Return the [X, Y] coordinate for the center point of the cell that contains the specified text.  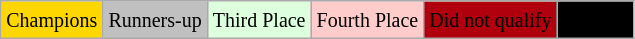
Fourth Place [368, 20]
Runners-up [155, 20]
Third Place [259, 20]
Did not qualify [490, 20]
Champions [52, 20]
not held [595, 20]
